Determine the [x, y] coordinate at the center of the cell enclosing the given text.  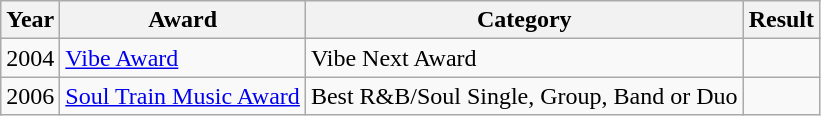
Award [183, 20]
2006 [30, 96]
Result [781, 20]
Category [524, 20]
Soul Train Music Award [183, 96]
Best R&B/Soul Single, Group, Band or Duo [524, 96]
Year [30, 20]
2004 [30, 58]
Vibe Award [183, 58]
Vibe Next Award [524, 58]
